Return [X, Y] of the center of cell containing provided text 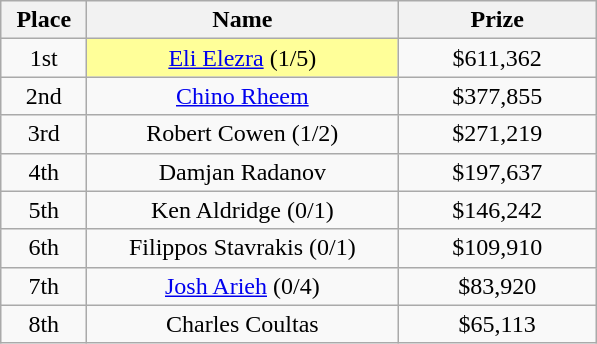
Eli Elezra (1/5) [242, 58]
$611,362 [498, 58]
$271,219 [498, 134]
Chino Rheem [242, 96]
$83,920 [498, 286]
Name [242, 20]
Josh Arieh (0/4) [242, 286]
6th [44, 248]
3rd [44, 134]
$109,910 [498, 248]
$65,113 [498, 324]
2nd [44, 96]
Place [44, 20]
7th [44, 286]
$197,637 [498, 172]
$377,855 [498, 96]
1st [44, 58]
Ken Aldridge (0/1) [242, 210]
Prize [498, 20]
4th [44, 172]
Robert Cowen (1/2) [242, 134]
$146,242 [498, 210]
Damjan Radanov [242, 172]
Filippos Stavrakis (0/1) [242, 248]
5th [44, 210]
Charles Coultas [242, 324]
8th [44, 324]
